Scan for the cell matching the given text and deliver its [X, Y] coordinate at center. 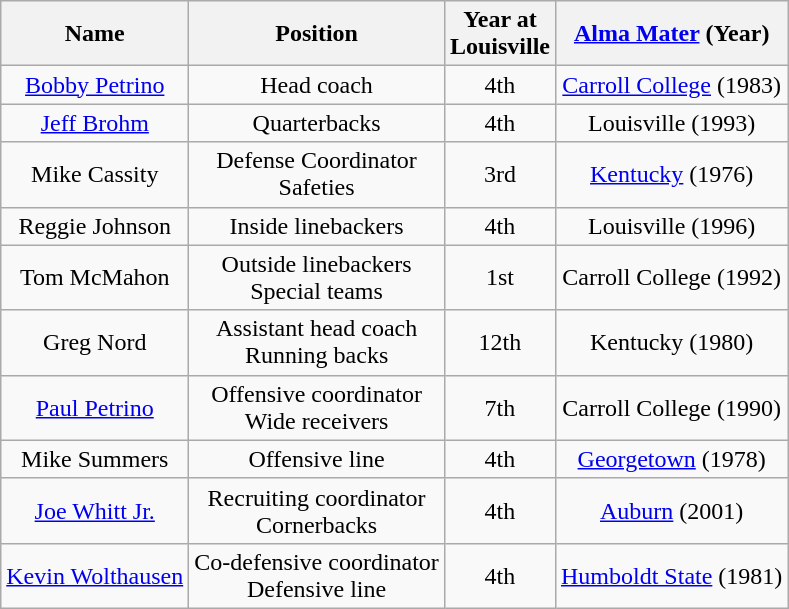
Louisville (1996) [671, 226]
Humboldt State (1981) [671, 576]
Assistant head coachRunning backs [317, 342]
Kentucky (1976) [671, 174]
Year atLouisville [500, 34]
Quarterbacks [317, 123]
3rd [500, 174]
Outside linebackersSpecial teams [317, 278]
Defense CoordinatorSafeties [317, 174]
Paul Petrino [95, 408]
Offensive coordinatorWide receivers [317, 408]
Louisville (1993) [671, 123]
Tom McMahon [95, 278]
12th [500, 342]
Bobby Petrino [95, 85]
Kevin Wolthausen [95, 576]
Georgetown (1978) [671, 459]
Offensive line [317, 459]
Position [317, 34]
Co-defensive coordinatorDefensive line [317, 576]
Greg Nord [95, 342]
Inside linebackers [317, 226]
Mike Summers [95, 459]
Kentucky (1980) [671, 342]
Auburn (2001) [671, 510]
Alma Mater (Year) [671, 34]
1st [500, 278]
Mike Cassity [95, 174]
Head coach [317, 85]
7th [500, 408]
Carroll College (1992) [671, 278]
Carroll College (1990) [671, 408]
Carroll College (1983) [671, 85]
Reggie Johnson [95, 226]
Recruiting coordinatorCornerbacks [317, 510]
Name [95, 34]
Joe Whitt Jr. [95, 510]
Jeff Brohm [95, 123]
